Return (x, y) of the center of cell containing provided text 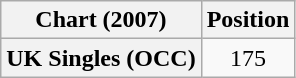
UK Singles (OCC) (101, 58)
Position (248, 20)
Chart (2007) (101, 20)
175 (248, 58)
